Output the [X, Y] coordinate of the center of the cell containing the given text.  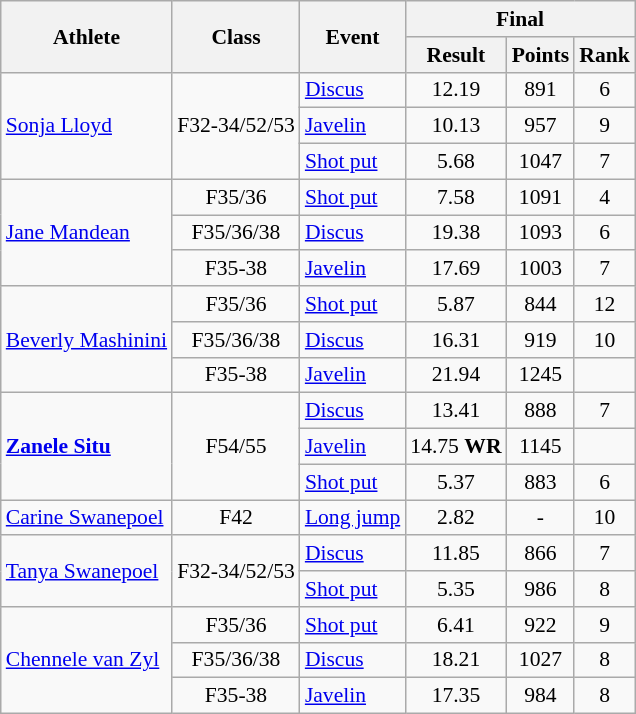
984 [541, 696]
888 [541, 411]
Beverly Mashinini [86, 340]
13.41 [456, 411]
1091 [541, 197]
2.82 [456, 518]
Event [352, 36]
919 [541, 340]
Sonja Lloyd [86, 126]
12.19 [456, 90]
Long jump [352, 518]
Zanele Situ [86, 446]
986 [541, 589]
957 [541, 126]
16.31 [456, 340]
Rank [604, 55]
- [541, 518]
1027 [541, 660]
5.68 [456, 162]
10.13 [456, 126]
Jane Mandean [86, 232]
F54/55 [236, 446]
14.75 WR [456, 447]
1047 [541, 162]
19.38 [456, 233]
Result [456, 55]
Points [541, 55]
4 [604, 197]
891 [541, 90]
Class [236, 36]
1145 [541, 447]
5.87 [456, 304]
883 [541, 482]
17.69 [456, 269]
Tanya Swanepoel [86, 572]
Carine Swanepoel [86, 518]
6.41 [456, 625]
Chennele van Zyl [86, 660]
866 [541, 554]
922 [541, 625]
1093 [541, 233]
Final [520, 19]
844 [541, 304]
1245 [541, 375]
12 [604, 304]
11.85 [456, 554]
18.21 [456, 660]
5.37 [456, 482]
7.58 [456, 197]
1003 [541, 269]
Athlete [86, 36]
21.94 [456, 375]
17.35 [456, 696]
F42 [236, 518]
5.35 [456, 589]
